From the cell containing the given text, extract its center point as (X, Y) coordinate. 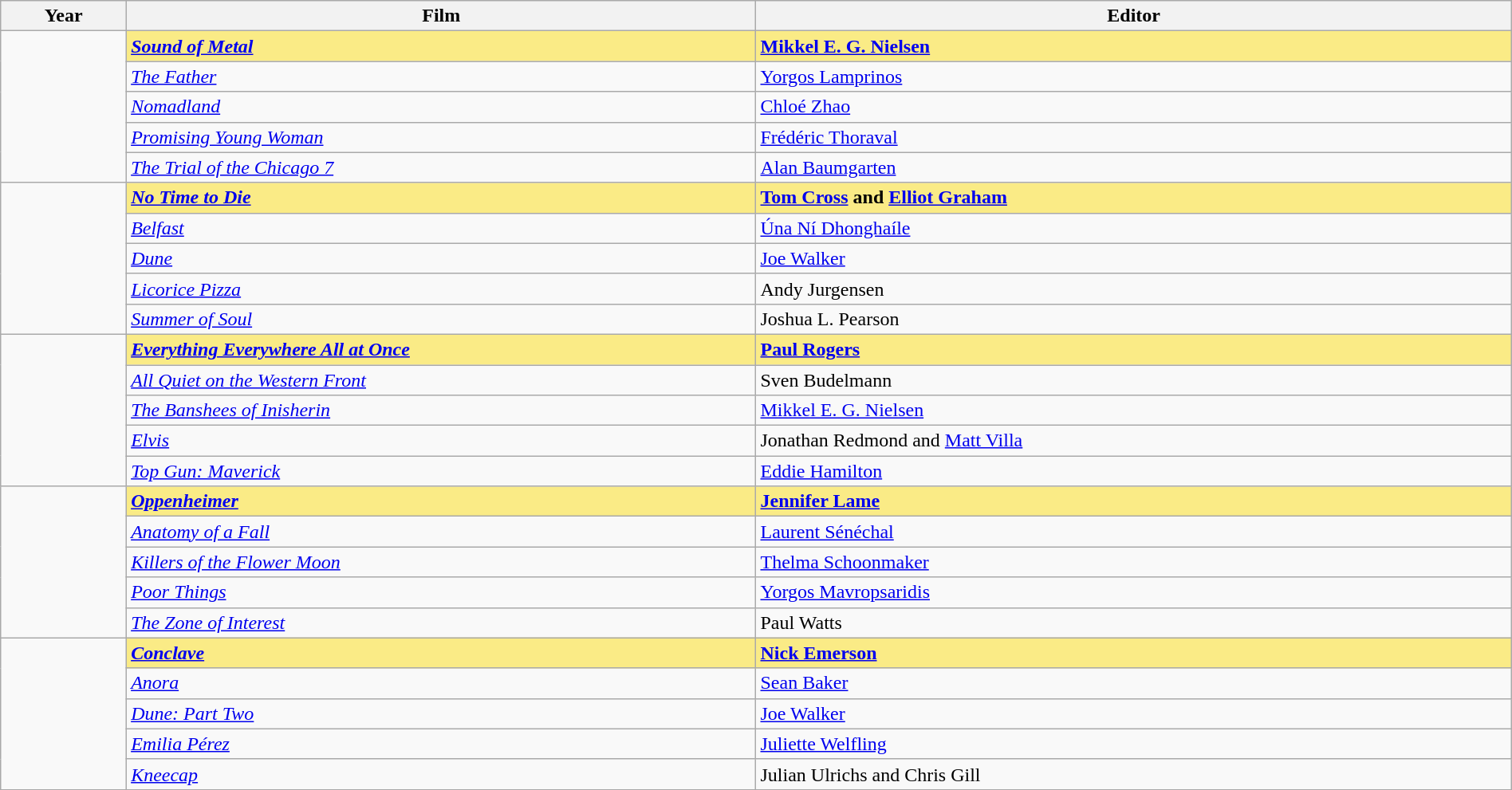
Licorice Pizza (442, 289)
Film (442, 16)
Sound of Metal (442, 46)
Paul Watts (1134, 623)
The Banshees of Inisherin (442, 411)
Eddie Hamilton (1134, 471)
Everything Everywhere All at Once (442, 349)
Tom Cross and Elliot Graham (1134, 198)
Yorgos Lamprinos (1134, 77)
Sean Baker (1134, 683)
Conclave (442, 653)
Dune: Part Two (442, 713)
Paul Rogers (1134, 349)
Top Gun: Maverick (442, 471)
No Time to Die (442, 198)
Killers of the Flower Moon (442, 562)
Laurent Sénéchal (1134, 532)
Frédéric Thoraval (1134, 137)
Poor Things (442, 592)
Summer of Soul (442, 319)
The Zone of Interest (442, 623)
Joshua L. Pearson (1134, 319)
Úna Ní Dhonghaíle (1134, 228)
Oppenheimer (442, 501)
Chloé Zhao (1134, 107)
Alan Baumgarten (1134, 167)
Jennifer Lame (1134, 501)
Kneecap (442, 774)
Editor (1134, 16)
Thelma Schoonmaker (1134, 562)
Dune (442, 258)
Elvis (442, 441)
Promising Young Woman (442, 137)
All Quiet on the Western Front (442, 380)
Emilia Pérez (442, 744)
Year (64, 16)
Anatomy of a Fall (442, 532)
The Trial of the Chicago 7 (442, 167)
Andy Jurgensen (1134, 289)
Jonathan Redmond and Matt Villa (1134, 441)
Yorgos Mavropsaridis (1134, 592)
Belfast (442, 228)
Julian Ulrichs and Chris Gill (1134, 774)
Anora (442, 683)
Juliette Welfling (1134, 744)
Nomadland (442, 107)
The Father (442, 77)
Sven Budelmann (1134, 380)
Nick Emerson (1134, 653)
